Extract the (X, Y) coordinate from the center of the cell holding the provided text.  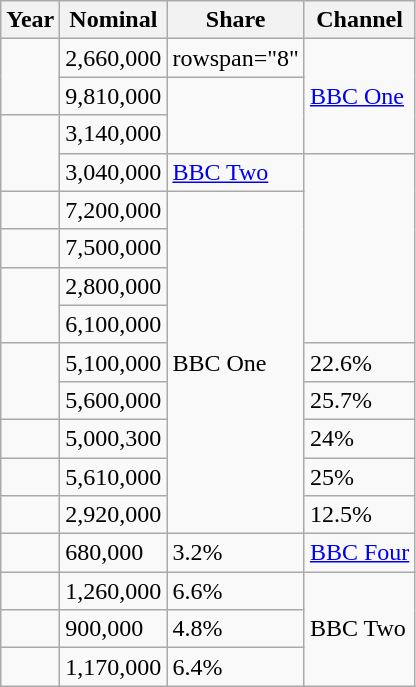
900,000 (114, 629)
24% (359, 438)
5,610,000 (114, 477)
1,170,000 (114, 667)
7,500,000 (114, 248)
1,260,000 (114, 591)
6.4% (236, 667)
680,000 (114, 553)
5,600,000 (114, 400)
3,140,000 (114, 134)
9,810,000 (114, 96)
2,660,000 (114, 58)
25.7% (359, 400)
6,100,000 (114, 324)
Year (30, 20)
7,200,000 (114, 210)
4.8% (236, 629)
2,800,000 (114, 286)
25% (359, 477)
6.6% (236, 591)
5,100,000 (114, 362)
Share (236, 20)
Channel (359, 20)
3.2% (236, 553)
rowspan="8" (236, 58)
12.5% (359, 515)
Nominal (114, 20)
BBC Four (359, 553)
3,040,000 (114, 172)
5,000,300 (114, 438)
2,920,000 (114, 515)
22.6% (359, 362)
